For the text-containing cell, return its midpoint in [x, y] coordinate format. 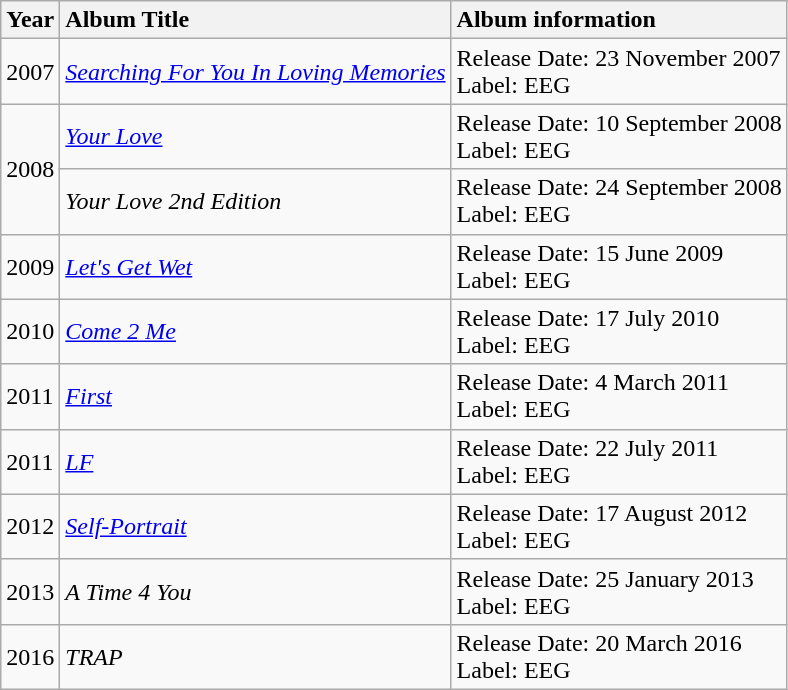
2008 [30, 169]
Album Title [256, 20]
2007 [30, 72]
2013 [30, 592]
2012 [30, 526]
Release Date: 24 September 2008Label: EEG [619, 202]
Album information [619, 20]
Release Date: 17 August 2012Label: EEG [619, 526]
Release Date: 15 June 2009Label: EEG [619, 266]
Release Date: 23 November 2007Label: EEG [619, 72]
Release Date: 22 July 2011Label: EEG [619, 462]
Release Date: 10 September 2008Label: EEG [619, 136]
Let's Get Wet [256, 266]
LF [256, 462]
Searching For You In Loving Memories [256, 72]
Your Love [256, 136]
Your Love 2nd Edition [256, 202]
Year [30, 20]
Release Date: 25 January 2013Label: EEG [619, 592]
2016 [30, 656]
Release Date: 20 March 2016Label: EEG [619, 656]
First [256, 396]
Self-Portrait [256, 526]
A Time 4 You [256, 592]
2009 [30, 266]
Release Date: 17 July 2010Label: EEG [619, 332]
TRAP [256, 656]
Release Date: 4 March 2011Label: EEG [619, 396]
2010 [30, 332]
Come 2 Me [256, 332]
